Locate the cell with the specified text and output its [x, y] center coordinate. 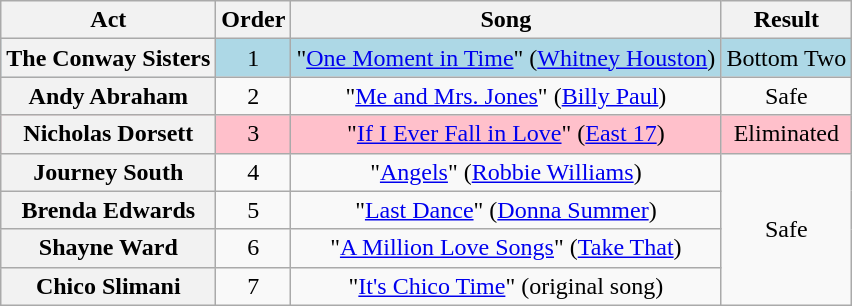
Result [786, 20]
Bottom Two [786, 58]
Journey South [108, 172]
5 [254, 210]
4 [254, 172]
"It's Chico Time" (original song) [506, 286]
"A Million Love Songs" (Take That) [506, 248]
Song [506, 20]
Chico Slimani [108, 286]
Andy Abraham [108, 96]
Brenda Edwards [108, 210]
Order [254, 20]
Eliminated [786, 134]
2 [254, 96]
"Last Dance" (Donna Summer) [506, 210]
"One Moment in Time" (Whitney Houston) [506, 58]
"Me and Mrs. Jones" (Billy Paul) [506, 96]
1 [254, 58]
Shayne Ward [108, 248]
6 [254, 248]
3 [254, 134]
The Conway Sisters [108, 58]
7 [254, 286]
Nicholas Dorsett [108, 134]
"Angels" (Robbie Williams) [506, 172]
Act [108, 20]
"If I Ever Fall in Love" (East 17) [506, 134]
